Scan for the cell matching the given text and deliver its [X, Y] coordinate at center. 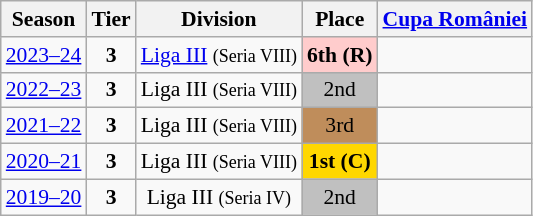
Tier [110, 19]
3rd [340, 126]
Cupa României [454, 19]
2022–23 [44, 90]
Season [44, 19]
2021–22 [44, 126]
2020–21 [44, 162]
Liga III (Seria IV) [219, 197]
2023–24 [44, 55]
2019–20 [44, 197]
Division [219, 19]
6th (R) [340, 55]
1st (C) [340, 162]
Place [340, 19]
